Find where the given text appears and provide that cell's center as [X, Y] coordinate. 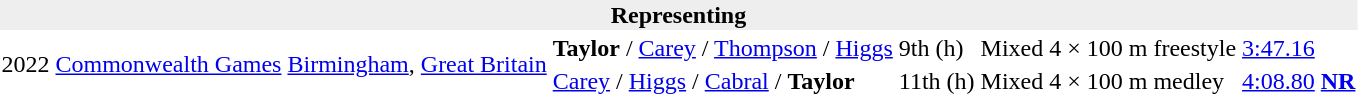
Representing [678, 15]
Taylor / Carey / Thompson / Higgs [722, 48]
Mixed 4 × 100 m freestyle [1108, 48]
9th (h) [936, 48]
3:47.16 [1299, 48]
